Capture the cell that displays the provided text and extract its [X, Y] central coordinate. 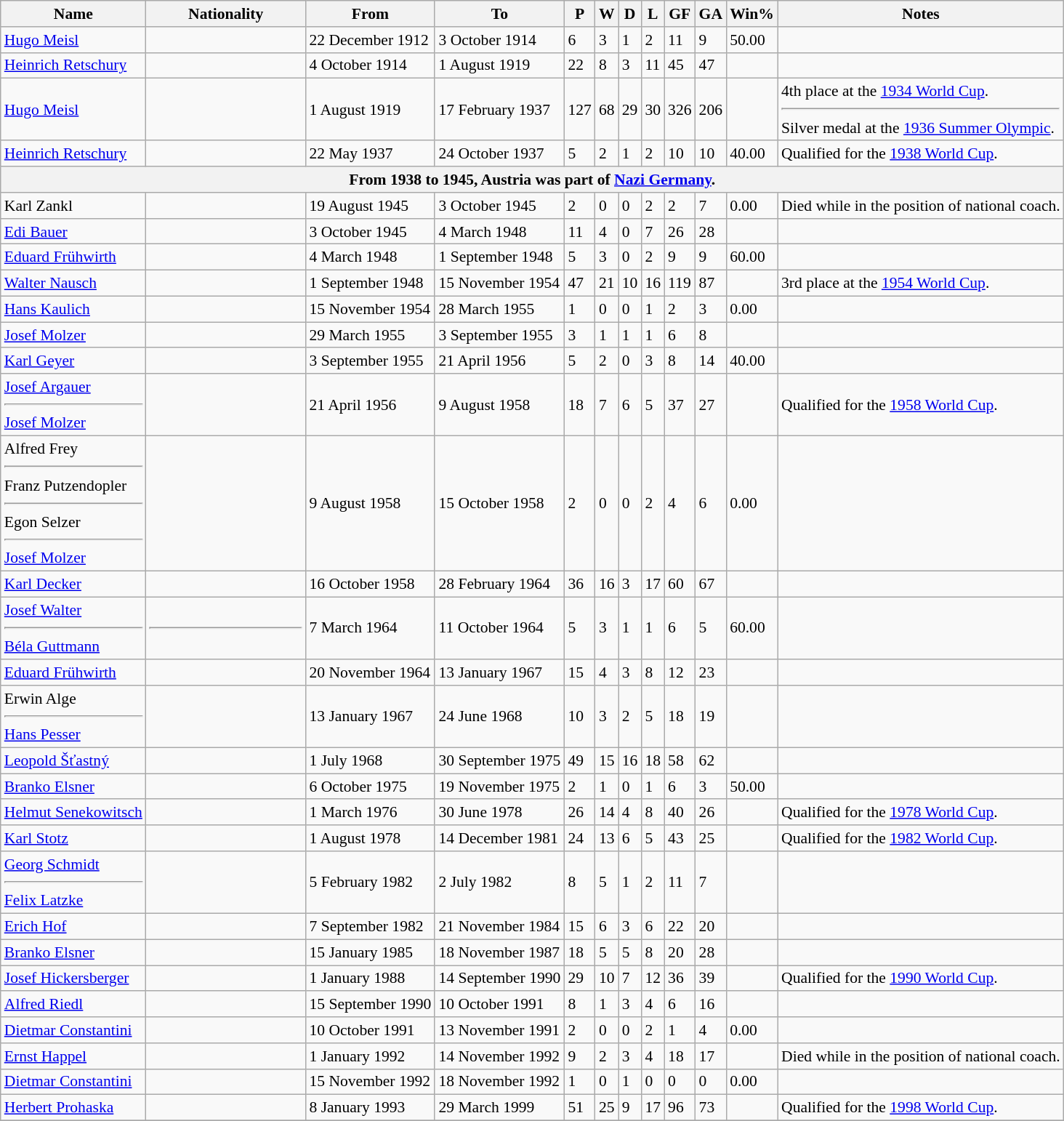
8 January 1993 [370, 1108]
Notes [921, 14]
Hans Kaulich [73, 309]
67 [711, 584]
3rd place at the 1954 World Cup. [921, 284]
Erwin AlgeHans Pesser [73, 717]
Josef ArgauerJosef Molzer [73, 405]
1 August 1978 [370, 838]
14 November 1992 [499, 1056]
D [630, 14]
96 [680, 1108]
Edi Bauer [73, 232]
From [370, 14]
Karl Geyer [73, 361]
Karl Stotz [73, 838]
30 September 1975 [499, 760]
Helmut Senekowitsch [73, 813]
1 January 1988 [370, 979]
Erich Hof [73, 927]
Herbert Prohaska [73, 1108]
11 October 1964 [499, 628]
29 March 1955 [370, 335]
27 [711, 405]
87 [711, 284]
Qualified for the 1982 World Cup. [921, 838]
30 June 1978 [499, 813]
21 November 1984 [499, 927]
6 October 1975 [370, 787]
15 September 1990 [370, 1005]
18 November 1987 [499, 952]
206 [711, 110]
19 November 1975 [499, 787]
21 [607, 284]
To [499, 14]
Qualified for the 1990 World Cup. [921, 979]
58 [680, 760]
13 November 1991 [499, 1030]
7 September 1982 [370, 927]
GA [711, 14]
4 October 1914 [370, 65]
P [580, 14]
3 October 1914 [499, 40]
Name [73, 14]
18 November 1992 [499, 1082]
Georg SchmidtFelix Latzke [73, 883]
Leopold Šťastný [73, 760]
127 [580, 110]
24 [580, 838]
119 [680, 284]
Ernst Happel [73, 1056]
From 1938 to 1945, Austria was part of Nazi Germany. [532, 180]
Qualified for the 1938 World Cup. [921, 154]
73 [711, 1108]
30 [653, 110]
Alfred FreyFranz PutzendoplerEgon SelzerJosef Molzer [73, 504]
5 February 1982 [370, 883]
2 July 1982 [499, 883]
62 [711, 760]
68 [607, 110]
Alfred Riedl [73, 1005]
1 January 1992 [370, 1056]
49 [580, 760]
Qualified for the 1958 World Cup. [921, 405]
17 February 1937 [499, 110]
19 [711, 717]
GF [680, 14]
Josef Molzer [73, 335]
1 March 1976 [370, 813]
45 [680, 65]
60 [680, 584]
7 March 1964 [370, 628]
W [607, 14]
15 January 1985 [370, 952]
16 October 1958 [370, 584]
14 September 1990 [499, 979]
4th place at the 1934 World Cup.Silver medal at the 1936 Summer Olympic. [921, 110]
13 [607, 838]
Win% [751, 14]
37 [680, 405]
24 June 1968 [499, 717]
24 October 1937 [499, 154]
20 November 1964 [370, 672]
Qualified for the 1978 World Cup. [921, 813]
28 March 1955 [499, 309]
Karl Decker [73, 584]
29 March 1999 [499, 1108]
Karl Zankl [73, 206]
1 July 1968 [370, 760]
Walter Nausch [73, 284]
22 December 1912 [370, 40]
23 [711, 672]
Qualified for the 1998 World Cup. [921, 1108]
22 May 1937 [370, 154]
L [653, 14]
15 November 1992 [370, 1082]
15 October 1958 [499, 504]
Josef Hickersberger [73, 979]
39 [711, 979]
51 [580, 1108]
Josef WalterBéla Guttmann [73, 628]
43 [680, 838]
40 [680, 813]
Nationality [225, 14]
14 December 1981 [499, 838]
28 February 1964 [499, 584]
19 August 1945 [370, 206]
326 [680, 110]
